For the text-containing cell, return its midpoint in [X, Y] coordinate format. 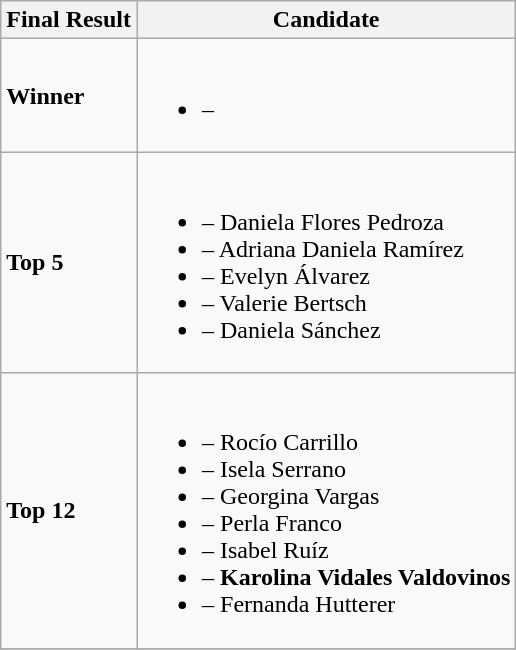
– [326, 96]
Top 5 [69, 262]
Winner [69, 96]
Final Result [69, 20]
Top 12 [69, 510]
– Rocío Carrillo – Isela Serrano – Georgina Vargas – Perla Franco – Isabel Ruíz – Karolina Vidales Valdovinos – Fernanda Hutterer [326, 510]
– Daniela Flores Pedroza – Adriana Daniela Ramírez – Evelyn Álvarez – Valerie Bertsch – Daniela Sánchez [326, 262]
Candidate [326, 20]
